Identify which cell holds the provided text, then report its (x, y) central coordinate. 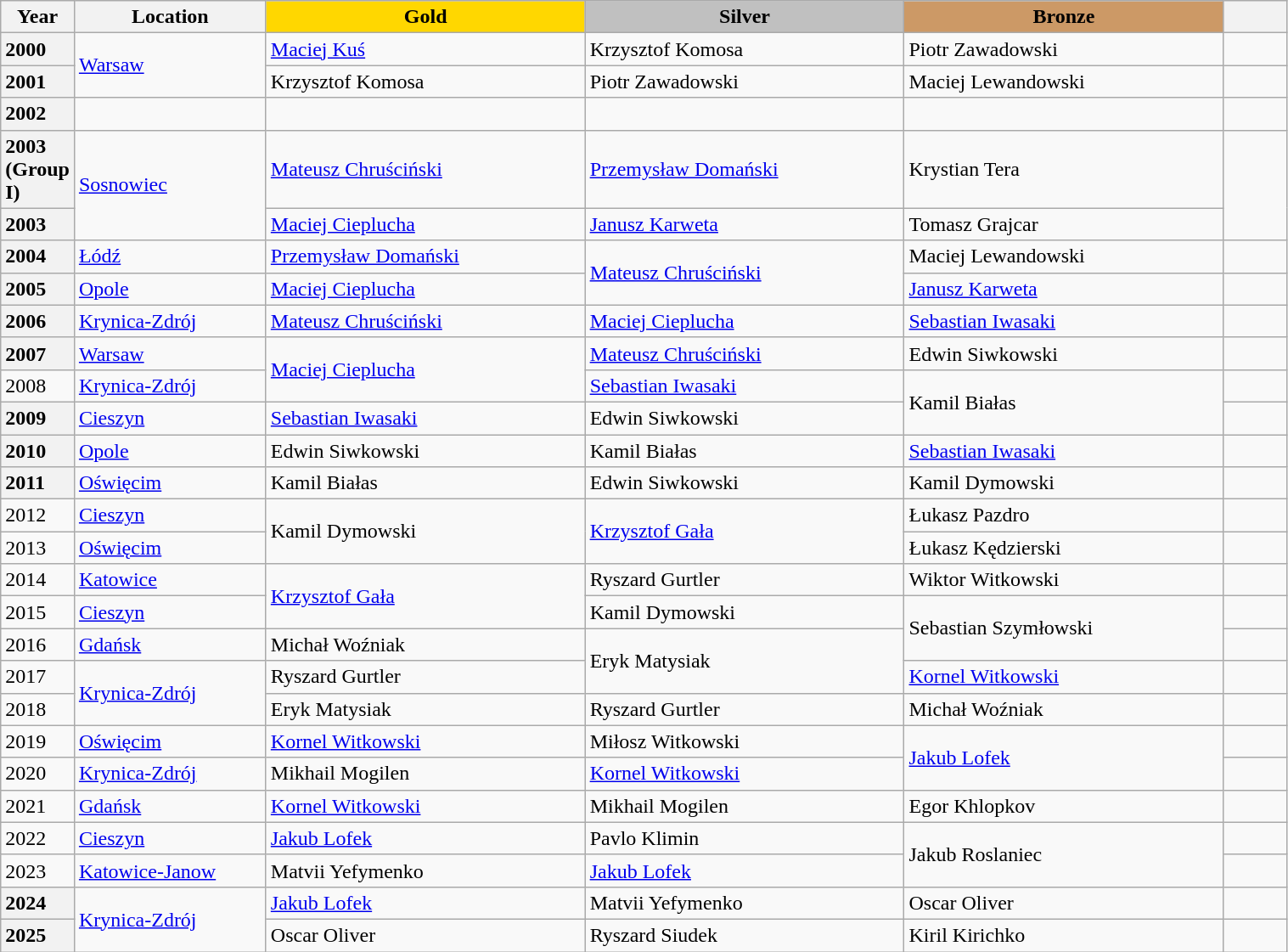
2015 (37, 612)
2021 (37, 806)
2003 (37, 224)
2010 (37, 451)
2006 (37, 321)
2002 (37, 114)
Łukasz Pazdro (1064, 515)
2022 (37, 838)
2016 (37, 645)
Jakub Roslaniec (1064, 854)
2013 (37, 548)
2023 (37, 870)
Ryszard Siudek (745, 935)
Kiril Kirichko (1064, 935)
Katowice-Janow (170, 870)
Bronze (1064, 17)
2001 (37, 82)
Location (170, 17)
2004 (37, 256)
Łukasz Kędzierski (1064, 548)
Silver (745, 17)
2007 (37, 353)
Łódź (170, 256)
Tomasz Grajcar (1064, 224)
2020 (37, 774)
Egor Khlopkov (1064, 806)
2005 (37, 289)
Year (37, 17)
2000 (37, 49)
2014 (37, 580)
2024 (37, 903)
2008 (37, 386)
2017 (37, 677)
Krystian Tera (1064, 169)
Pavlo Klimin (745, 838)
2003(Group I) (37, 169)
Wiktor Witkowski (1064, 580)
2019 (37, 741)
Katowice (170, 580)
Sosnowiec (170, 185)
Sebastian Szymłowski (1064, 628)
2009 (37, 418)
2012 (37, 515)
2011 (37, 483)
Miłosz Witkowski (745, 741)
Gold (425, 17)
2025 (37, 935)
Maciej Kuś (425, 49)
2018 (37, 709)
